Find where the given text appears and provide that cell's center as (x, y) coordinate. 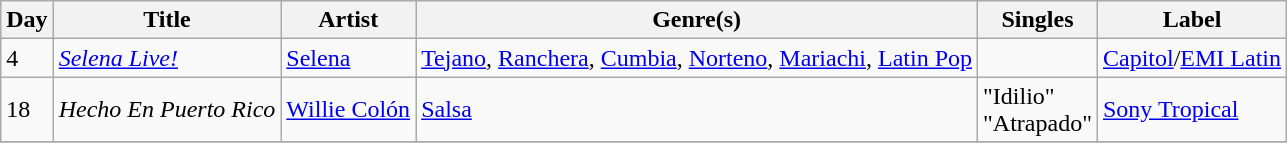
Label (1192, 20)
4 (27, 58)
Genre(s) (697, 20)
Selena Live! (167, 58)
Selena (348, 58)
Tejano, Ranchera, Cumbia, Norteno, Mariachi, Latin Pop (697, 58)
Salsa (697, 110)
"Idilio""Atrapado" (1038, 110)
Sony Tropical (1192, 110)
Capitol/EMI Latin (1192, 58)
Singles (1038, 20)
Artist (348, 20)
18 (27, 110)
Title (167, 20)
Day (27, 20)
Willie Colón (348, 110)
Hecho En Puerto Rico (167, 110)
